From the cell containing the given text, extract its center point as [X, Y] coordinate. 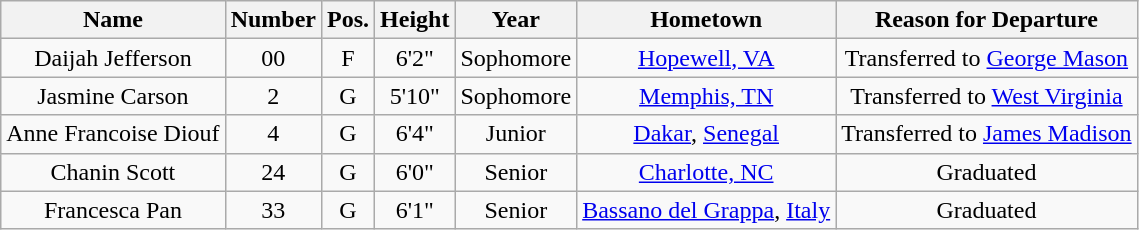
Chanin Scott [113, 172]
Dakar, Senegal [706, 134]
5'10" [415, 96]
Hopewell, VA [706, 58]
Daijah Jefferson [113, 58]
2 [273, 96]
Transferred to James Madison [986, 134]
Jasmine Carson [113, 96]
6'2" [415, 58]
Transferred to West Virginia [986, 96]
4 [273, 134]
Year [516, 20]
Francesca Pan [113, 210]
Name [113, 20]
Bassano del Grappa, Italy [706, 210]
Hometown [706, 20]
6'1" [415, 210]
Pos. [348, 20]
Junior [516, 134]
Transferred to George Mason [986, 58]
6'0" [415, 172]
Number [273, 20]
Height [415, 20]
F [348, 58]
Reason for Departure [986, 20]
33 [273, 210]
Charlotte, NC [706, 172]
Anne Francoise Diouf [113, 134]
6'4" [415, 134]
Memphis, TN [706, 96]
24 [273, 172]
00 [273, 58]
